Search for the cell housing the specified text and yield its (x, y) center coordinate. 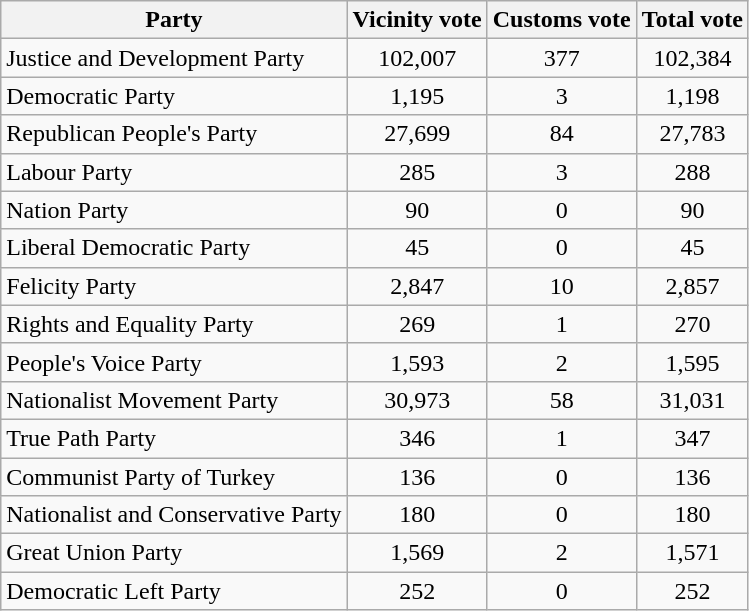
27,783 (692, 134)
Justice and Development Party (174, 58)
102,384 (692, 58)
377 (562, 58)
Nationalist and Conservative Party (174, 515)
1,569 (417, 553)
Felicity Party (174, 286)
1,571 (692, 553)
288 (692, 172)
84 (562, 134)
347 (692, 438)
269 (417, 324)
102,007 (417, 58)
Democratic Party (174, 96)
Customs vote (562, 20)
270 (692, 324)
1,198 (692, 96)
346 (417, 438)
Nation Party (174, 210)
1,195 (417, 96)
Labour Party (174, 172)
58 (562, 400)
Party (174, 20)
Vicinity vote (417, 20)
31,031 (692, 400)
Great Union Party (174, 553)
30,973 (417, 400)
Nationalist Movement Party (174, 400)
27,699 (417, 134)
Liberal Democratic Party (174, 248)
Republican People's Party (174, 134)
10 (562, 286)
True Path Party (174, 438)
Communist Party of Turkey (174, 477)
People's Voice Party (174, 362)
Rights and Equality Party (174, 324)
1,593 (417, 362)
285 (417, 172)
Democratic Left Party (174, 591)
2,847 (417, 286)
1,595 (692, 362)
Total vote (692, 20)
2,857 (692, 286)
